Provide the (X, Y) coordinate of the cell's center where the given text is located.  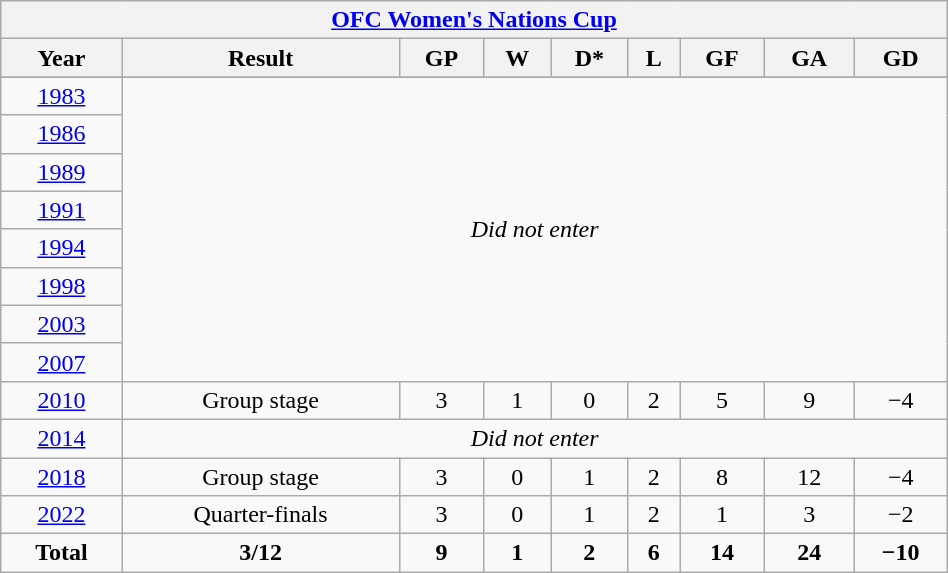
GD (900, 58)
2022 (62, 515)
12 (809, 477)
24 (809, 553)
1998 (62, 286)
Result (260, 58)
Quarter-finals (260, 515)
W (518, 58)
OFC Women's Nations Cup (474, 20)
−2 (900, 515)
−10 (900, 553)
2010 (62, 400)
GA (809, 58)
Year (62, 58)
2014 (62, 438)
1989 (62, 172)
Total (62, 553)
2003 (62, 324)
1986 (62, 134)
1983 (62, 96)
1994 (62, 248)
2018 (62, 477)
5 (722, 400)
GF (722, 58)
3/12 (260, 553)
14 (722, 553)
8 (722, 477)
D* (590, 58)
L (654, 58)
GP (442, 58)
1991 (62, 210)
6 (654, 553)
2007 (62, 362)
